Extract the [x, y] coordinate from the center of the cell holding the provided text.  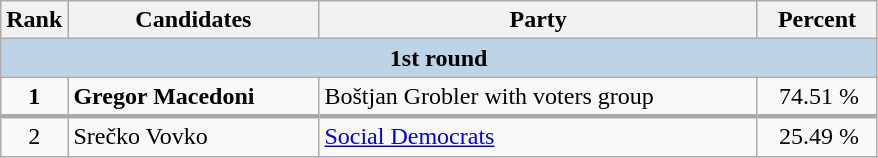
Gregor Macedoni [194, 97]
74.51 % [816, 97]
25.49 % [816, 136]
Candidates [194, 20]
Social Democrats [538, 136]
Srečko Vovko [194, 136]
Party [538, 20]
1st round [439, 58]
Boštjan Grobler with voters group [538, 97]
2 [34, 136]
1 [34, 97]
Percent [816, 20]
Rank [34, 20]
